Search for the cell housing the specified text and yield its [x, y] center coordinate. 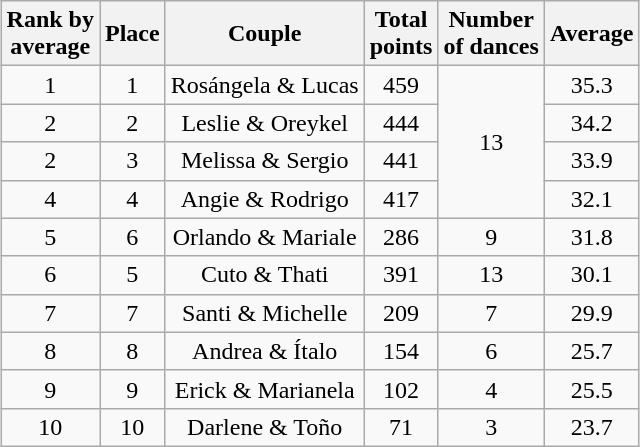
23.7 [592, 427]
Erick & Marianela [264, 389]
25.5 [592, 389]
Orlando & Mariale [264, 237]
286 [401, 237]
34.2 [592, 123]
441 [401, 161]
29.9 [592, 313]
Totalpoints [401, 34]
71 [401, 427]
Place [133, 34]
31.8 [592, 237]
32.1 [592, 199]
391 [401, 275]
35.3 [592, 85]
102 [401, 389]
444 [401, 123]
Rank byaverage [50, 34]
25.7 [592, 351]
Average [592, 34]
Cuto & Thati [264, 275]
417 [401, 199]
Numberof dances [491, 34]
Couple [264, 34]
Rosángela & Lucas [264, 85]
Darlene & Toño [264, 427]
Andrea & Ítalo [264, 351]
154 [401, 351]
209 [401, 313]
Angie & Rodrigo [264, 199]
Santi & Michelle [264, 313]
Melissa & Sergio [264, 161]
30.1 [592, 275]
Leslie & Oreykel [264, 123]
33.9 [592, 161]
459 [401, 85]
